Detect which cell encompasses the target text, then output its (X, Y) center coordinate. 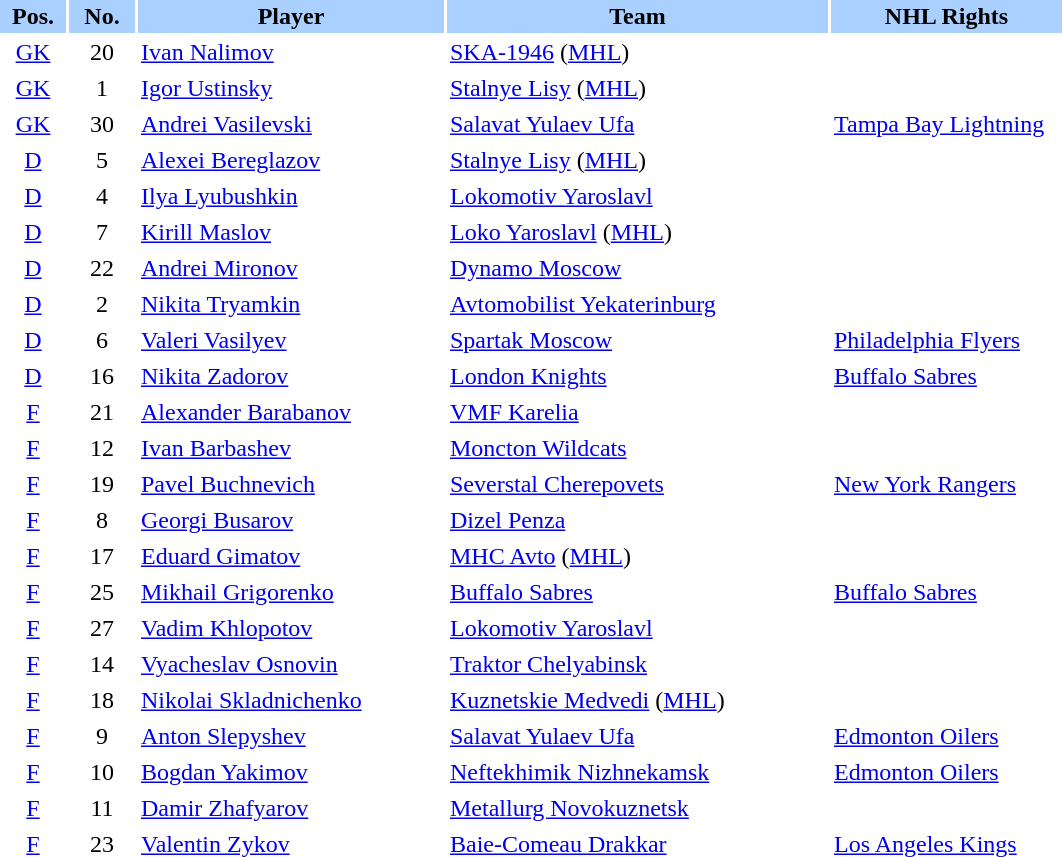
2 (102, 304)
Philadelphia Flyers (946, 340)
Pos. (33, 16)
Bogdan Yakimov (291, 772)
9 (102, 736)
VMF Karelia (638, 412)
NHL Rights (946, 16)
Ilya Lyubushkin (291, 196)
14 (102, 664)
Damir Zhafyarov (291, 808)
Vyacheslav Osnovin (291, 664)
Dizel Penza (638, 520)
Georgi Busarov (291, 520)
16 (102, 376)
22 (102, 268)
Avtomobilist Yekaterinburg (638, 304)
No. (102, 16)
Metallurg Novokuznetsk (638, 808)
Loko Yaroslavl (MHL) (638, 232)
Alexei Bereglazov (291, 160)
25 (102, 592)
5 (102, 160)
Mikhail Grigorenko (291, 592)
Eduard Gimatov (291, 556)
Andrei Vasilevski (291, 124)
30 (102, 124)
7 (102, 232)
6 (102, 340)
1 (102, 88)
SKA-1946 (MHL) (638, 52)
18 (102, 700)
8 (102, 520)
Severstal Cherepovets (638, 484)
11 (102, 808)
Nikita Tryamkin (291, 304)
Player (291, 16)
New York Rangers (946, 484)
Nikita Zadorov (291, 376)
Kirill Maslov (291, 232)
Alexander Barabanov (291, 412)
19 (102, 484)
Kuznetskie Medvedi (MHL) (638, 700)
20 (102, 52)
Vadim Khlopotov (291, 628)
Pavel Buchnevich (291, 484)
MHC Avto (MHL) (638, 556)
Traktor Chelyabinsk (638, 664)
Anton Slepyshev (291, 736)
27 (102, 628)
12 (102, 448)
Team (638, 16)
10 (102, 772)
Igor Ustinsky (291, 88)
London Knights (638, 376)
Valeri Vasilyev (291, 340)
Neftekhimik Nizhnekamsk (638, 772)
21 (102, 412)
4 (102, 196)
Dynamo Moscow (638, 268)
Ivan Barbashev (291, 448)
Ivan Nalimov (291, 52)
17 (102, 556)
Nikolai Skladnichenko (291, 700)
Tampa Bay Lightning (946, 124)
Andrei Mironov (291, 268)
Moncton Wildcats (638, 448)
Spartak Moscow (638, 340)
